Detect which cell encompasses the target text, then output its (X, Y) center coordinate. 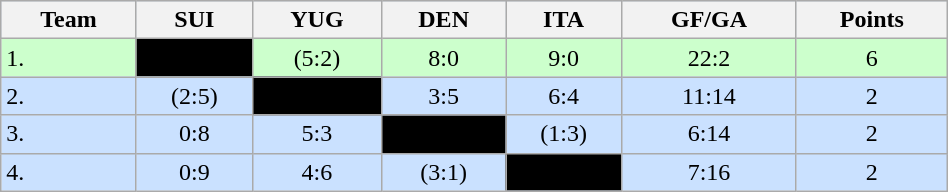
0:8 (194, 134)
DEN (444, 20)
(3:1) (444, 172)
4. (69, 172)
GF/GA (710, 20)
1. (69, 58)
0:9 (194, 172)
SUI (194, 20)
9:0 (564, 58)
(1:3) (564, 134)
6:14 (710, 134)
11:14 (710, 96)
7:16 (710, 172)
YUG (316, 20)
6:4 (564, 96)
2. (69, 96)
Team (69, 20)
8:0 (444, 58)
3. (69, 134)
6 (872, 58)
3:5 (444, 96)
ITA (564, 20)
5:3 (316, 134)
Points (872, 20)
4:6 (316, 172)
(2:5) (194, 96)
(5:2) (316, 58)
22:2 (710, 58)
